Output the [x, y] coordinate of the center of the cell containing the given text.  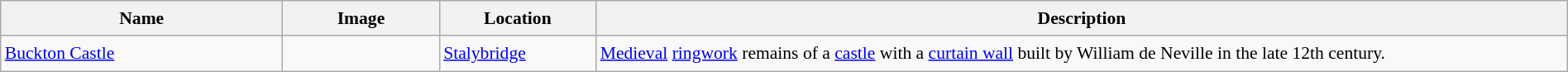
Name [142, 18]
Location [518, 18]
Medieval ringwork remains of a castle with a curtain wall built by William de Neville in the late 12th century. [1082, 55]
Description [1082, 18]
Buckton Castle [142, 55]
Image [361, 18]
Stalybridge [518, 55]
